Capture the cell that displays the provided text and extract its (x, y) central coordinate. 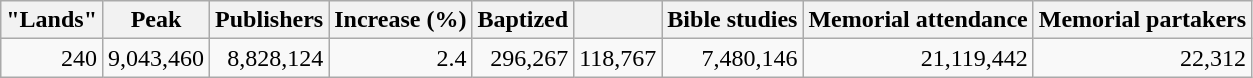
8,828,124 (270, 58)
Memorial attendance (918, 20)
"Lands" (52, 20)
Publishers (270, 20)
240 (52, 58)
Bible studies (732, 20)
Peak (156, 20)
Baptized (523, 20)
2.4 (400, 58)
Memorial partakers (1142, 20)
296,267 (523, 58)
7,480,146 (732, 58)
118,767 (618, 58)
9,043,460 (156, 58)
Increase (%) (400, 20)
21,119,442 (918, 58)
22,312 (1142, 58)
